For the text-containing cell, return its midpoint in [x, y] coordinate format. 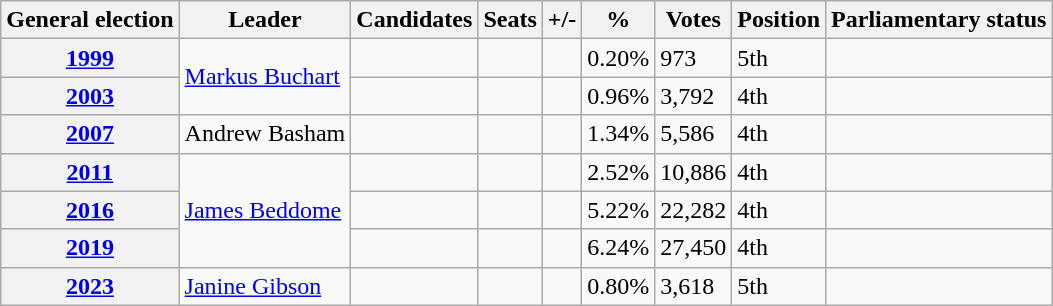
Position [779, 20]
3,618 [694, 286]
2003 [90, 96]
+/- [562, 20]
1.34% [618, 134]
% [618, 20]
27,450 [694, 248]
2007 [90, 134]
Markus Buchart [265, 77]
973 [694, 58]
Votes [694, 20]
22,282 [694, 210]
10,886 [694, 172]
2023 [90, 286]
6.24% [618, 248]
0.20% [618, 58]
1999 [90, 58]
James Beddome [265, 210]
Janine Gibson [265, 286]
3,792 [694, 96]
Seats [510, 20]
2016 [90, 210]
0.96% [618, 96]
2011 [90, 172]
Andrew Basham [265, 134]
General election [90, 20]
Leader [265, 20]
Parliamentary status [939, 20]
5.22% [618, 210]
0.80% [618, 286]
2.52% [618, 172]
5,586 [694, 134]
2019 [90, 248]
Candidates [414, 20]
